Extract the [X, Y] coordinate from the center of the cell holding the provided text.  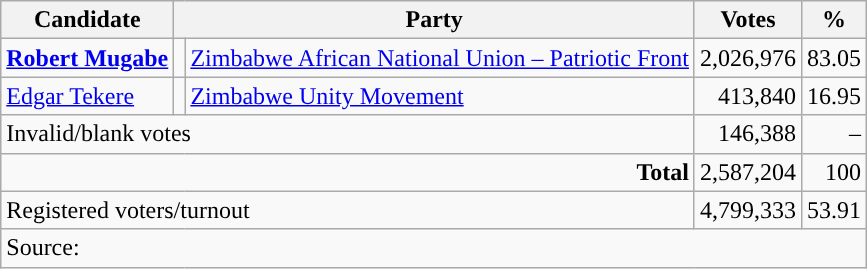
Candidate [88, 20]
– [834, 134]
53.91 [834, 210]
16.95 [834, 96]
146,388 [748, 134]
4,799,333 [748, 210]
Votes [748, 20]
100 [834, 172]
Zimbabwe African National Union – Patriotic Front [440, 58]
Edgar Tekere [88, 96]
% [834, 20]
2,026,976 [748, 58]
Zimbabwe Unity Movement [440, 96]
Total [348, 172]
Source: [434, 248]
Party [434, 20]
2,587,204 [748, 172]
Registered voters/turnout [348, 210]
Robert Mugabe [88, 58]
83.05 [834, 58]
Invalid/blank votes [348, 134]
413,840 [748, 96]
